Find where the given text appears and provide that cell's center as (X, Y) coordinate. 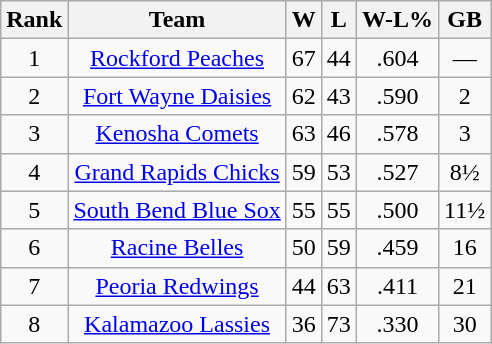
.330 (397, 324)
Kalamazoo Lassies (177, 324)
50 (304, 248)
Kenosha Comets (177, 134)
Team (177, 20)
21 (465, 286)
8½ (465, 172)
.459 (397, 248)
16 (465, 248)
8 (34, 324)
.411 (397, 286)
South Bend Blue Sox (177, 210)
1 (34, 58)
Peoria Redwings (177, 286)
.500 (397, 210)
62 (304, 96)
.578 (397, 134)
5 (34, 210)
— (465, 58)
GB (465, 20)
.604 (397, 58)
L (338, 20)
Racine Belles (177, 248)
11½ (465, 210)
6 (34, 248)
W (304, 20)
.527 (397, 172)
43 (338, 96)
67 (304, 58)
Fort Wayne Daisies (177, 96)
.590 (397, 96)
53 (338, 172)
73 (338, 324)
Rockford Peaches (177, 58)
Rank (34, 20)
46 (338, 134)
36 (304, 324)
7 (34, 286)
Grand Rapids Chicks (177, 172)
W-L% (397, 20)
4 (34, 172)
30 (465, 324)
